Determine the (X, Y) coordinate at the center of the cell enclosing the given text.  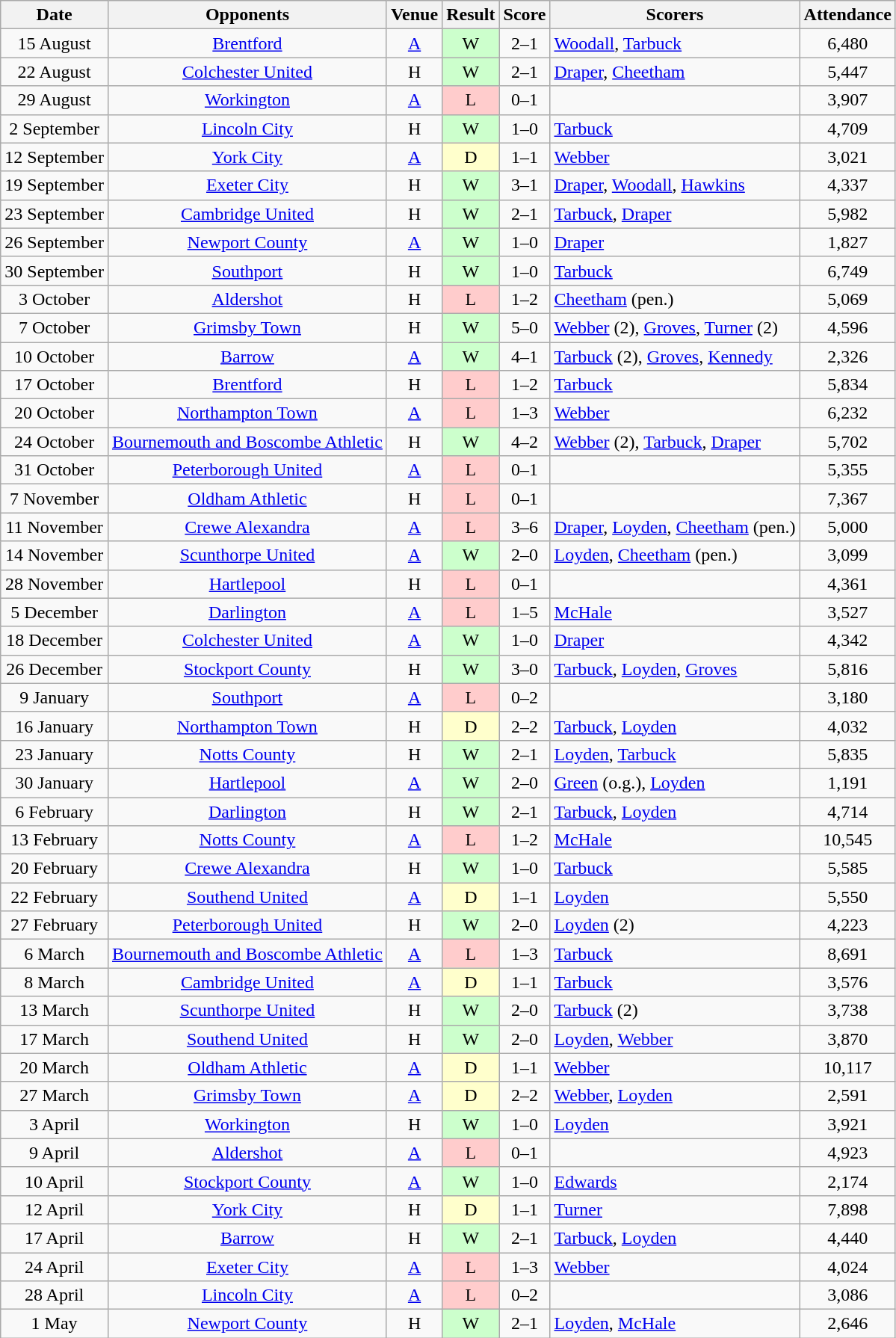
3,921 (847, 1124)
10,117 (847, 1067)
5,702 (847, 442)
30 September (55, 271)
28 April (55, 1295)
5,447 (847, 72)
5,816 (847, 669)
18 December (55, 641)
3,870 (847, 1039)
Draper, Woodall, Hawkins (675, 185)
4,342 (847, 641)
9 January (55, 697)
6,749 (847, 271)
10,545 (847, 840)
8 March (55, 982)
22 August (55, 72)
Result (471, 15)
Tarbuck (2) (675, 1011)
4,032 (847, 726)
3 October (55, 299)
3,527 (847, 612)
24 October (55, 442)
7 October (55, 327)
10 October (55, 357)
3–0 (525, 669)
5,982 (847, 214)
Webber (2), Groves, Turner (2) (675, 327)
13 March (55, 1011)
Loyden, Cheetham (pen.) (675, 555)
3,099 (847, 555)
26 September (55, 242)
24 April (55, 1267)
13 February (55, 840)
Webber (2), Tarbuck, Draper (675, 442)
Date (55, 15)
7 November (55, 499)
3,576 (847, 982)
4,709 (847, 129)
20 February (55, 869)
17 April (55, 1238)
4,361 (847, 584)
29 August (55, 100)
22 February (55, 897)
5–0 (525, 327)
2,646 (847, 1324)
2,326 (847, 357)
4,923 (847, 1153)
Green (o.g.), Loyden (675, 783)
Attendance (847, 15)
Venue (414, 15)
4–1 (525, 357)
1,827 (847, 242)
Score (525, 15)
30 January (55, 783)
2 September (55, 129)
3,021 (847, 157)
5,000 (847, 527)
6,480 (847, 43)
4,440 (847, 1238)
9 April (55, 1153)
5,835 (847, 754)
5,355 (847, 470)
12 April (55, 1209)
5 December (55, 612)
17 March (55, 1039)
3–6 (525, 527)
14 November (55, 555)
4,223 (847, 925)
26 December (55, 669)
1,191 (847, 783)
3,738 (847, 1011)
5,069 (847, 299)
Turner (675, 1209)
4,714 (847, 811)
16 January (55, 726)
10 April (55, 1181)
1–5 (525, 612)
27 February (55, 925)
1 May (55, 1324)
Webber, Loyden (675, 1096)
Edwards (675, 1181)
6,232 (847, 413)
31 October (55, 470)
17 October (55, 385)
Tarbuck (2), Groves, Kennedy (675, 357)
8,691 (847, 954)
19 September (55, 185)
Woodall, Tarbuck (675, 43)
Draper, Cheetham (675, 72)
2,591 (847, 1096)
5,834 (847, 385)
20 March (55, 1067)
11 November (55, 527)
4,337 (847, 185)
23 September (55, 214)
Loyden, Webber (675, 1039)
12 September (55, 157)
2,174 (847, 1181)
27 March (55, 1096)
Loyden (2) (675, 925)
28 November (55, 584)
4–2 (525, 442)
15 August (55, 43)
4,596 (847, 327)
3 April (55, 1124)
4,024 (847, 1267)
Loyden, Tarbuck (675, 754)
6 February (55, 811)
20 October (55, 413)
6 March (55, 954)
Scorers (675, 15)
3,180 (847, 697)
3,086 (847, 1295)
3,907 (847, 100)
7,367 (847, 499)
23 January (55, 754)
5,550 (847, 897)
Loyden, McHale (675, 1324)
5,585 (847, 869)
Opponents (247, 15)
Tarbuck, Draper (675, 214)
Draper, Loyden, Cheetham (pen.) (675, 527)
Tarbuck, Loyden, Groves (675, 669)
Cheetham (pen.) (675, 299)
3–1 (525, 185)
7,898 (847, 1209)
